Scan for the cell matching the given text and deliver its (X, Y) coordinate at center. 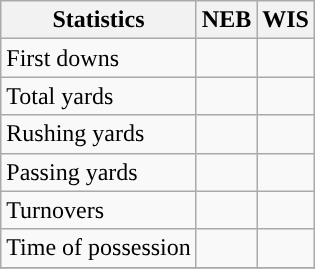
WIS (286, 20)
Total yards (99, 96)
NEB (226, 20)
Time of possession (99, 248)
Passing yards (99, 172)
First downs (99, 58)
Statistics (99, 20)
Rushing yards (99, 134)
Turnovers (99, 210)
